Search for the cell housing the specified text and yield its (x, y) center coordinate. 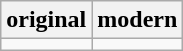
modern (138, 20)
original (46, 20)
